Capture the cell that displays the provided text and extract its (X, Y) central coordinate. 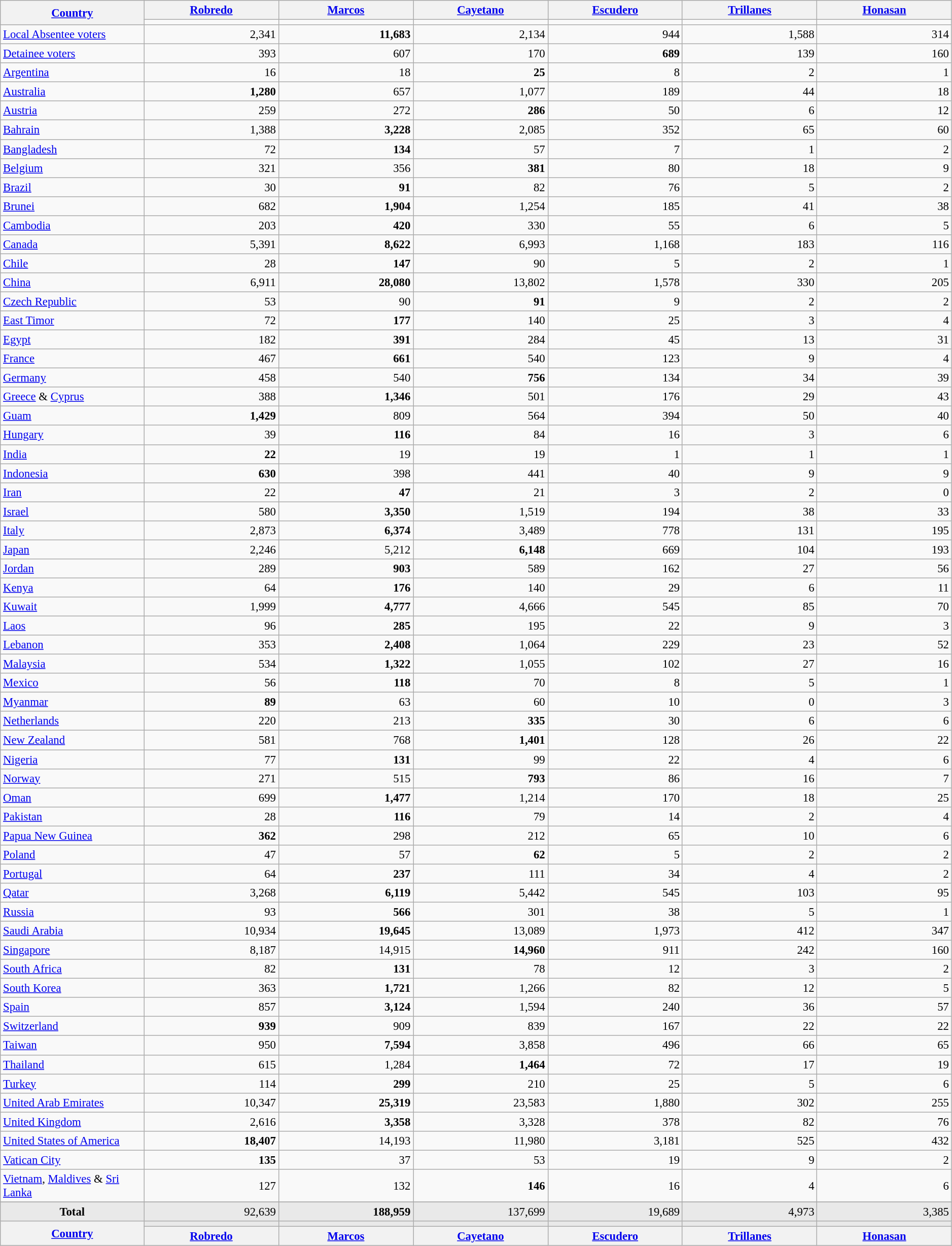
581 (211, 740)
Greece & Cyprus (72, 397)
139 (750, 54)
903 (346, 569)
Iran (72, 492)
2,408 (346, 645)
114 (211, 1084)
127 (211, 1186)
United Arab Emirates (72, 1102)
146 (481, 1186)
Russia (72, 912)
South Korea (72, 988)
France (72, 359)
10,934 (211, 931)
6,148 (481, 549)
756 (481, 378)
4,973 (750, 1212)
Bahrain (72, 130)
1,254 (481, 206)
Kenya (72, 587)
1,999 (211, 607)
8,622 (346, 245)
193 (885, 549)
33 (885, 511)
31 (885, 340)
Israel (72, 511)
1,594 (481, 1007)
13,089 (481, 931)
13 (750, 340)
1,401 (481, 740)
2,341 (211, 34)
63 (346, 702)
213 (346, 721)
580 (211, 511)
299 (346, 1084)
India (72, 454)
1,266 (481, 988)
25,319 (346, 1102)
103 (750, 893)
911 (615, 950)
52 (885, 645)
1,322 (346, 664)
229 (615, 645)
589 (481, 569)
6,119 (346, 893)
1,973 (615, 931)
79 (481, 816)
10,347 (211, 1102)
2,616 (211, 1122)
398 (346, 473)
Turkey (72, 1084)
36 (750, 1007)
950 (211, 1046)
420 (346, 225)
699 (211, 798)
Australia (72, 92)
11,683 (346, 34)
14,915 (346, 950)
93 (211, 912)
242 (750, 950)
515 (346, 778)
4,666 (481, 607)
26 (750, 740)
Poland (72, 855)
Cambodia (72, 225)
458 (211, 378)
1,721 (346, 988)
381 (481, 168)
137,699 (481, 1212)
534 (211, 664)
Myanmar (72, 702)
Hungary (72, 435)
496 (615, 1046)
3,328 (481, 1122)
1,388 (211, 130)
301 (481, 912)
Saudi Arabia (72, 931)
86 (615, 778)
4,777 (346, 607)
1,880 (615, 1102)
388 (211, 397)
566 (346, 912)
104 (750, 549)
Laos (72, 626)
194 (615, 511)
3,181 (615, 1141)
3,228 (346, 130)
347 (885, 931)
102 (615, 664)
Switzerland (72, 1026)
43 (885, 397)
Portugal (72, 874)
1,429 (211, 416)
939 (211, 1026)
Belgium (72, 168)
162 (615, 569)
Guam (72, 416)
Singapore (72, 950)
Nigeria (72, 759)
630 (211, 473)
Mexico (72, 683)
96 (211, 626)
14,960 (481, 950)
189 (615, 92)
3,350 (346, 511)
21 (481, 492)
615 (211, 1064)
501 (481, 397)
1,346 (346, 397)
1,904 (346, 206)
5,442 (481, 893)
8,187 (211, 950)
Total (72, 1212)
944 (615, 34)
335 (481, 721)
Brunei (72, 206)
Thailand (72, 1064)
669 (615, 549)
17 (750, 1064)
177 (346, 321)
394 (615, 416)
286 (481, 111)
393 (211, 54)
Malaysia (72, 664)
77 (211, 759)
China (72, 283)
1,214 (481, 798)
657 (346, 92)
Vatican City (72, 1160)
314 (885, 34)
Norway (72, 778)
378 (615, 1122)
205 (885, 283)
Spain (72, 1007)
Vietnam, Maldives & Sri Lanka (72, 1186)
118 (346, 683)
220 (211, 721)
321 (211, 168)
14 (615, 816)
768 (346, 740)
Brazil (72, 187)
Local Absentee voters (72, 34)
85 (750, 607)
237 (346, 874)
28,080 (346, 283)
289 (211, 569)
13,802 (481, 283)
78 (481, 969)
1,284 (346, 1064)
18,407 (211, 1141)
362 (211, 836)
99 (481, 759)
689 (615, 54)
Taiwan (72, 1046)
Kuwait (72, 607)
Detainee voters (72, 54)
62 (481, 855)
682 (211, 206)
2,246 (211, 549)
185 (615, 206)
839 (481, 1026)
809 (346, 416)
Jordan (72, 569)
284 (481, 340)
44 (750, 92)
793 (481, 778)
Oman (72, 798)
United Kingdom (72, 1122)
147 (346, 263)
210 (481, 1084)
Qatar (72, 893)
1,477 (346, 798)
909 (346, 1026)
New Zealand (72, 740)
95 (885, 893)
298 (346, 836)
1,168 (615, 245)
1,055 (481, 664)
467 (211, 359)
212 (481, 836)
128 (615, 740)
11,980 (481, 1141)
37 (346, 1160)
272 (346, 111)
41 (750, 206)
1,578 (615, 283)
3,358 (346, 1122)
1,588 (750, 34)
19,645 (346, 931)
167 (615, 1026)
441 (481, 473)
Indonesia (72, 473)
6,374 (346, 531)
84 (481, 435)
Argentina (72, 73)
23 (750, 645)
259 (211, 111)
135 (211, 1160)
183 (750, 245)
857 (211, 1007)
2,134 (481, 34)
525 (750, 1141)
123 (615, 359)
Egypt (72, 340)
6,911 (211, 283)
19,689 (615, 1212)
182 (211, 340)
3,858 (481, 1046)
2,873 (211, 531)
255 (885, 1102)
240 (615, 1007)
89 (211, 702)
Pakistan (72, 816)
Canada (72, 245)
66 (750, 1046)
302 (750, 1102)
432 (885, 1141)
11 (885, 587)
Chile (72, 263)
5,391 (211, 245)
3,124 (346, 1007)
203 (211, 225)
3,268 (211, 893)
2,085 (481, 130)
778 (615, 531)
14,193 (346, 1141)
3,385 (885, 1212)
1,519 (481, 511)
1,064 (481, 645)
285 (346, 626)
111 (481, 874)
Austria (72, 111)
23,583 (481, 1102)
607 (346, 54)
55 (615, 225)
1,464 (481, 1064)
92,639 (211, 1212)
132 (346, 1186)
South Africa (72, 969)
391 (346, 340)
45 (615, 340)
1,280 (211, 92)
Italy (72, 531)
564 (481, 416)
661 (346, 359)
363 (211, 988)
3,489 (481, 531)
Japan (72, 549)
Netherlands (72, 721)
Bangladesh (72, 149)
352 (615, 130)
412 (750, 931)
Germany (72, 378)
Papua New Guinea (72, 836)
5,212 (346, 549)
1,077 (481, 92)
353 (211, 645)
Lebanon (72, 645)
East Timor (72, 321)
188,959 (346, 1212)
6,993 (481, 245)
7,594 (346, 1046)
356 (346, 168)
Czech Republic (72, 301)
271 (211, 778)
United States of America (72, 1141)
80 (615, 168)
